Capture the cell that displays the provided text and extract its (x, y) central coordinate. 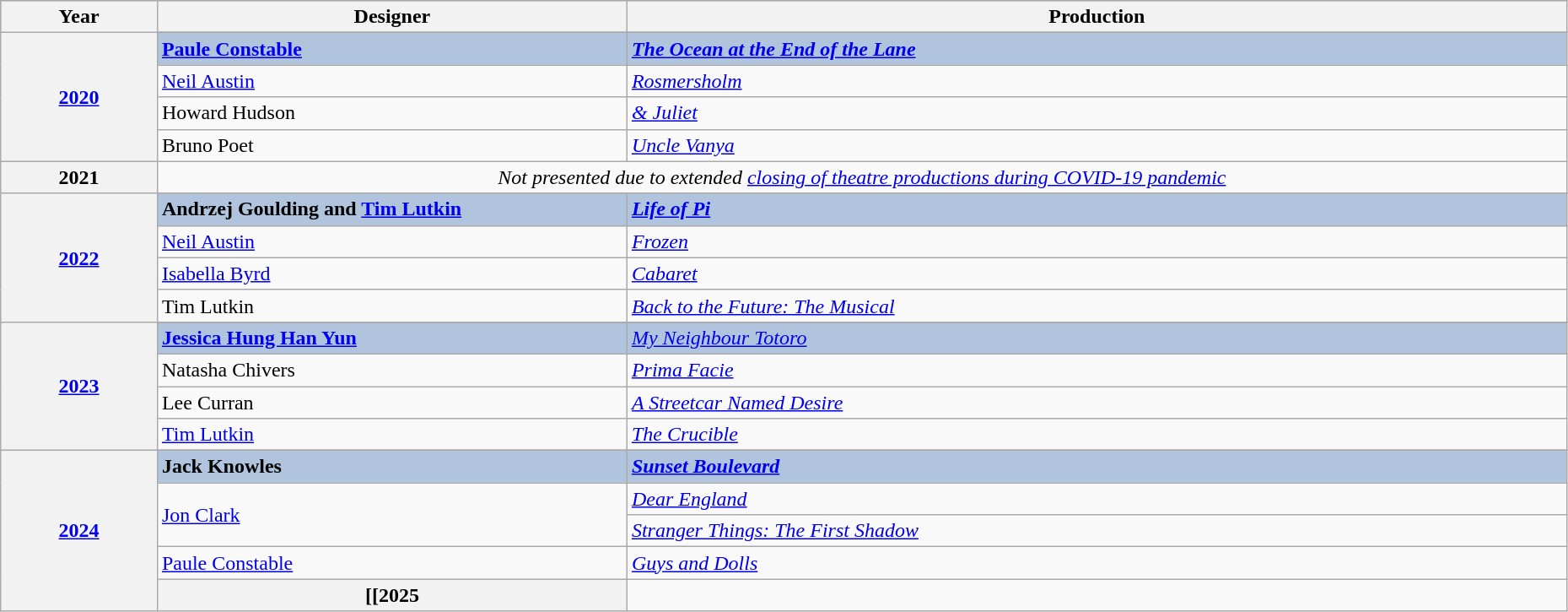
Life of Pi (1097, 209)
Bruno Poet (391, 145)
Andrzej Goulding and Tim Lutkin (391, 209)
Guys and Dolls (1097, 563)
& Juliet (1097, 113)
Uncle Vanya (1097, 145)
Howard Hudson (391, 113)
The Ocean at the End of the Lane (1097, 49)
Rosmersholm (1097, 81)
Lee Curran (391, 403)
The Crucible (1097, 435)
Year (79, 17)
Not presented due to extended closing of theatre productions during COVID-19 pandemic (862, 177)
Designer (391, 17)
My Neighbour Totoro (1097, 338)
2021 (79, 177)
2022 (79, 257)
Jessica Hung Han Yun (391, 338)
Prima Facie (1097, 370)
Production (1097, 17)
Sunset Boulevard (1097, 467)
Natasha Chivers (391, 370)
Frozen (1097, 241)
Isabella Byrd (391, 274)
[[2025 (391, 595)
Back to the Future: The Musical (1097, 306)
2023 (79, 386)
Jon Clark (391, 515)
2020 (79, 97)
Cabaret (1097, 274)
Stranger Things: The First Shadow (1097, 531)
Dear England (1097, 499)
Jack Knowles (391, 467)
2024 (79, 531)
A Streetcar Named Desire (1097, 403)
